Identify which cell holds the provided text, then report its [x, y] central coordinate. 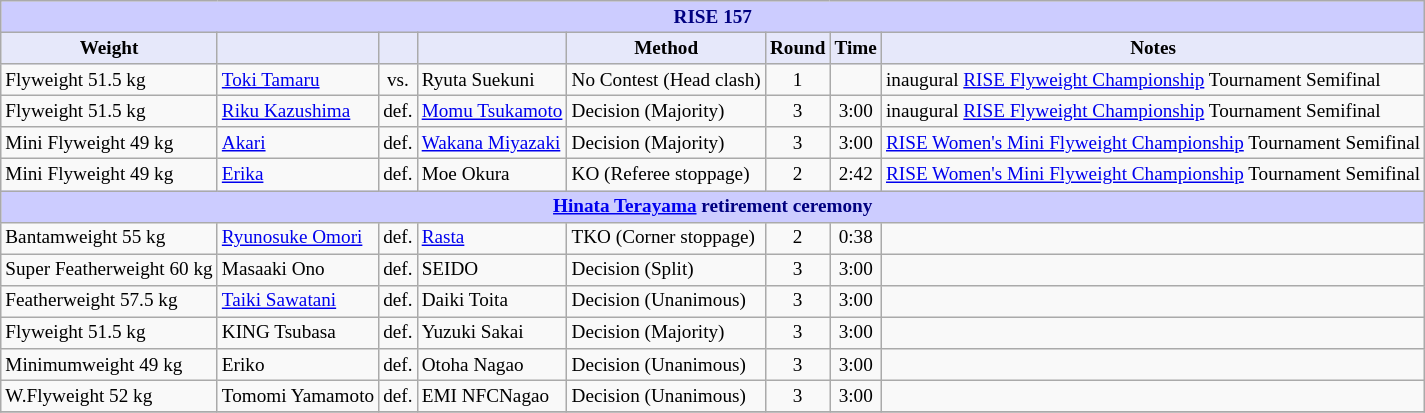
Toki Tamaru [298, 80]
Round [798, 48]
Otoha Nagao [492, 365]
Notes [1152, 48]
Eriko [298, 365]
Hinata Terayama retirement ceremony [713, 206]
vs. [398, 80]
Tomomi Yamamoto [298, 396]
TKO (Corner stoppage) [666, 238]
RISE 157 [713, 17]
Ryuta Suekuni [492, 80]
KO (Referee stoppage) [666, 175]
2:42 [856, 175]
Taiki Sawatani [298, 301]
Erika [298, 175]
Riku Kazushima [298, 111]
Rasta [492, 238]
Method [666, 48]
Weight [110, 48]
KING Tsubasa [298, 333]
Momu Tsukamoto [492, 111]
Akari [298, 143]
No Contest (Head clash) [666, 80]
EMI NFCNagao [492, 396]
1 [798, 80]
W.Flyweight 52 kg [110, 396]
Featherweight 57.5 kg [110, 301]
Super Featherweight 60 kg [110, 270]
0:38 [856, 238]
Decision (Split) [666, 270]
Wakana Miyazaki [492, 143]
Bantamweight 55 kg [110, 238]
Yuzuki Sakai [492, 333]
Daiki Toita [492, 301]
Minimumweight 49 kg [110, 365]
Moe Okura [492, 175]
Time [856, 48]
Ryunosuke Omori [298, 238]
Masaaki Ono [298, 270]
SEIDO [492, 270]
